Search for the cell housing the specified text and yield its (X, Y) center coordinate. 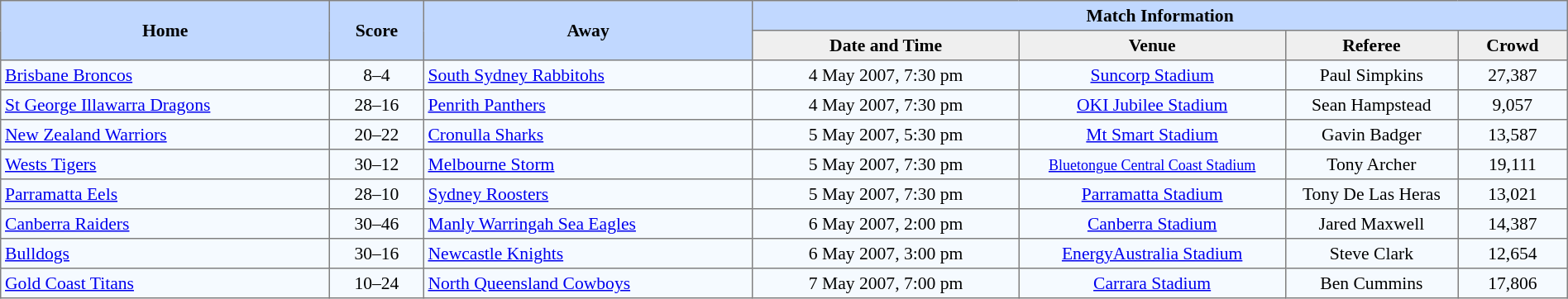
6 May 2007, 2:00 pm (886, 224)
Penrith Panthers (588, 105)
27,387 (1513, 75)
Venue (1152, 45)
8–4 (377, 75)
Carrara Stadium (1152, 283)
19,111 (1513, 164)
28–16 (377, 105)
10–24 (377, 283)
30–46 (377, 224)
Crowd (1513, 45)
Manly Warringah Sea Eagles (588, 224)
Tony De Las Heras (1371, 194)
13,587 (1513, 135)
Mt Smart Stadium (1152, 135)
Tony Archer (1371, 164)
Steve Clark (1371, 254)
28–10 (377, 194)
Newcastle Knights (588, 254)
EnergyAustralia Stadium (1152, 254)
Match Information (1159, 16)
9,057 (1513, 105)
St George Illawarra Dragons (165, 105)
Score (377, 31)
New Zealand Warriors (165, 135)
Bluetongue Central Coast Stadium (1152, 164)
5 May 2007, 5:30 pm (886, 135)
Melbourne Storm (588, 164)
Paul Simpkins (1371, 75)
14,387 (1513, 224)
17,806 (1513, 283)
North Queensland Cowboys (588, 283)
Ben Cummins (1371, 283)
Jared Maxwell (1371, 224)
Canberra Raiders (165, 224)
13,021 (1513, 194)
Canberra Stadium (1152, 224)
Date and Time (886, 45)
20–22 (377, 135)
Brisbane Broncos (165, 75)
30–12 (377, 164)
Gold Coast Titans (165, 283)
12,654 (1513, 254)
OKI Jubilee Stadium (1152, 105)
Sydney Roosters (588, 194)
Home (165, 31)
Parramatta Eels (165, 194)
Cronulla Sharks (588, 135)
South Sydney Rabbitohs (588, 75)
6 May 2007, 3:00 pm (886, 254)
Away (588, 31)
Sean Hampstead (1371, 105)
Wests Tigers (165, 164)
Parramatta Stadium (1152, 194)
Referee (1371, 45)
30–16 (377, 254)
Bulldogs (165, 254)
Gavin Badger (1371, 135)
Suncorp Stadium (1152, 75)
7 May 2007, 7:00 pm (886, 283)
